Search for the cell housing the specified text and yield its [X, Y] center coordinate. 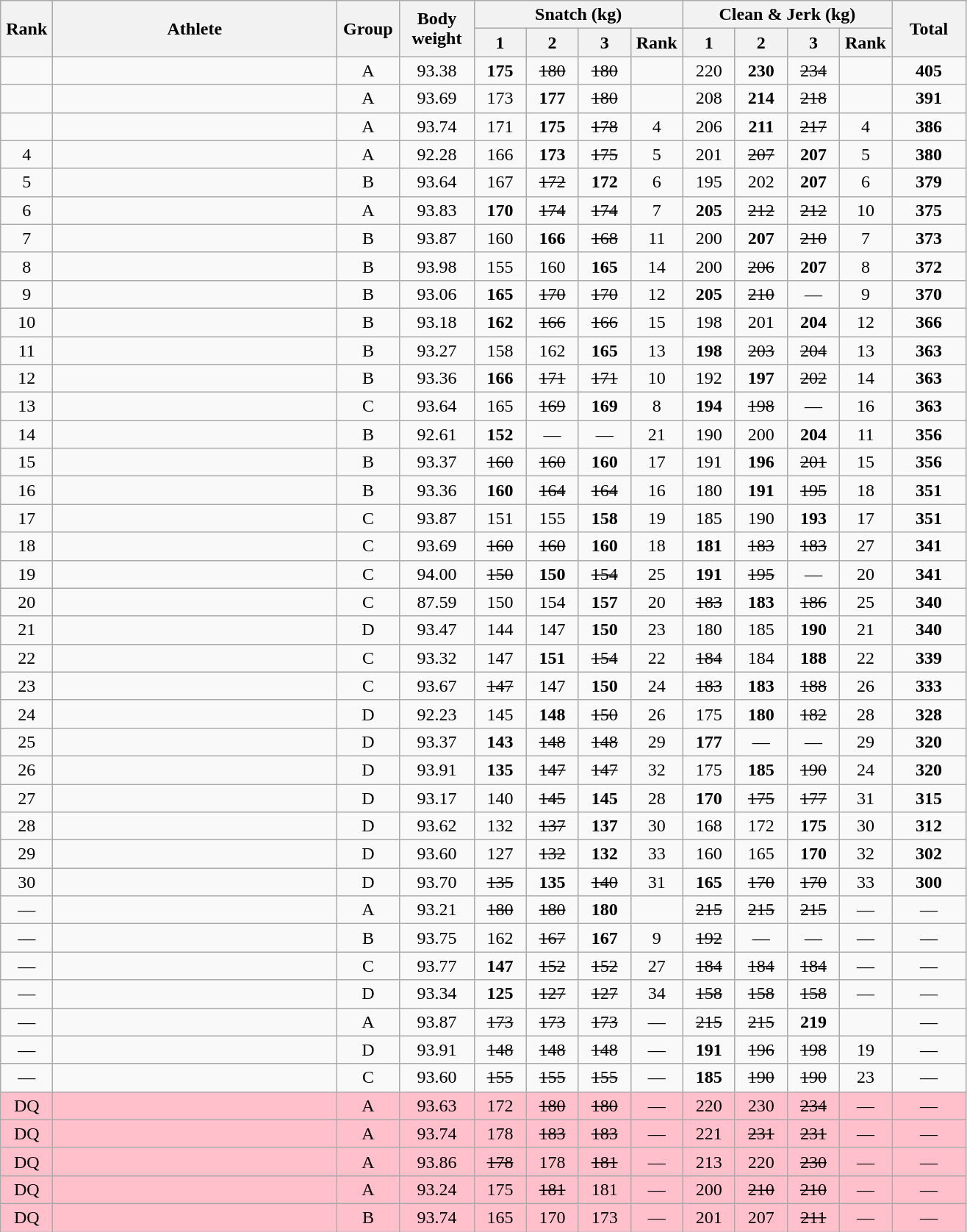
93.67 [436, 686]
93.17 [436, 798]
Clean & Jerk (kg) [787, 15]
125 [500, 994]
93.27 [436, 351]
312 [929, 826]
194 [708, 407]
Body weight [436, 29]
300 [929, 882]
197 [761, 379]
93.21 [436, 910]
219 [813, 1022]
93.98 [436, 266]
375 [929, 210]
93.77 [436, 966]
213 [708, 1161]
Athlete [195, 29]
182 [813, 714]
391 [929, 99]
93.18 [436, 322]
203 [761, 351]
214 [761, 99]
386 [929, 126]
34 [657, 994]
157 [604, 602]
217 [813, 126]
92.61 [436, 434]
218 [813, 99]
Snatch (kg) [578, 15]
93.70 [436, 882]
93.38 [436, 71]
405 [929, 71]
339 [929, 658]
144 [500, 630]
328 [929, 714]
186 [813, 602]
143 [500, 742]
93.62 [436, 826]
372 [929, 266]
380 [929, 154]
193 [813, 518]
93.24 [436, 1189]
93.86 [436, 1161]
93.32 [436, 658]
93.47 [436, 630]
93.06 [436, 294]
87.59 [436, 602]
366 [929, 322]
Group [368, 29]
93.83 [436, 210]
93.34 [436, 994]
208 [708, 99]
93.63 [436, 1106]
373 [929, 238]
370 [929, 294]
Total [929, 29]
315 [929, 798]
302 [929, 854]
93.75 [436, 938]
333 [929, 686]
94.00 [436, 574]
92.28 [436, 154]
379 [929, 182]
221 [708, 1133]
92.23 [436, 714]
